Find where the given text appears and provide that cell's center as [X, Y] coordinate. 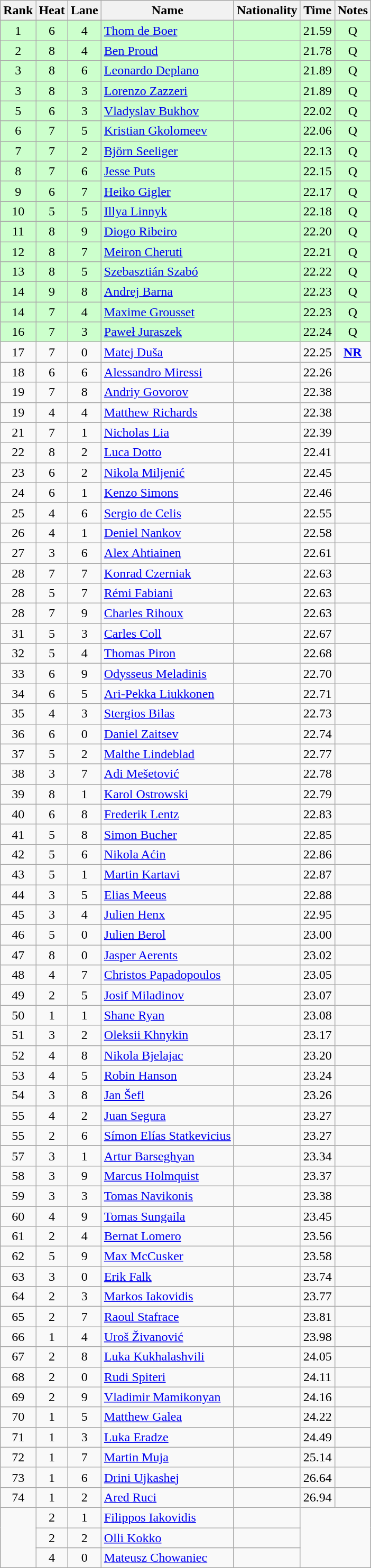
57 [18, 1156]
22.20 [317, 231]
Josif Miladinov [167, 995]
Oleksii Khnykin [167, 1035]
Rank [18, 11]
23.07 [317, 995]
21 [18, 432]
22.83 [317, 814]
61 [18, 1236]
43 [18, 874]
22.15 [317, 171]
Tomas Sungaila [167, 1216]
22.70 [317, 674]
46 [18, 935]
22.55 [317, 513]
62 [18, 1257]
67 [18, 1357]
23.02 [317, 955]
Christos Papadopoulos [167, 975]
22.41 [317, 452]
Martin Muja [167, 1457]
12 [18, 252]
Andrej Barna [167, 292]
35 [18, 714]
Meiron Cheruti [167, 252]
22.46 [317, 493]
10 [18, 211]
53 [18, 1075]
23.58 [317, 1257]
Jan Šefl [167, 1095]
NR [353, 352]
23.26 [317, 1095]
26.94 [317, 1497]
34 [18, 694]
Notes [353, 11]
Heiko Gigler [167, 191]
66 [18, 1337]
26 [18, 533]
Thom de Boer [167, 31]
Maxime Grousset [167, 312]
Rémi Fabiani [167, 593]
Lane [85, 11]
Thomas Piron [167, 654]
Szebasztián Szabó [167, 272]
24 [18, 493]
Diogo Ribeiro [167, 231]
22.02 [317, 111]
23.00 [317, 935]
Luca Dotto [167, 452]
Julien Henx [167, 915]
13 [18, 272]
42 [18, 854]
22.95 [317, 915]
41 [18, 834]
22.25 [317, 352]
Marcus Holmquist [167, 1176]
Kenzo Simons [167, 493]
52 [18, 1055]
26.64 [317, 1477]
71 [18, 1437]
33 [18, 674]
22.58 [317, 533]
22.39 [317, 432]
11 [18, 231]
Jasper Aerents [167, 955]
24.11 [317, 1377]
70 [18, 1417]
Matej Duša [167, 352]
Luka Kukhalashvili [167, 1357]
Simon Bucher [167, 834]
44 [18, 895]
65 [18, 1317]
23.37 [317, 1176]
Artur Barseghyan [167, 1156]
Rudi Spiteri [167, 1377]
Vladyslav Bukhov [167, 111]
22.17 [317, 191]
50 [18, 1015]
18 [18, 372]
Matthew Galea [167, 1417]
Alex Ahtiainen [167, 553]
Lorenzo Zazzeri [167, 91]
22.78 [317, 774]
23.45 [317, 1216]
22.13 [317, 151]
Juan Segura [167, 1116]
23.17 [317, 1035]
Uroš Živanović [167, 1337]
23.38 [317, 1196]
Markos Iakovidis [167, 1297]
22.85 [317, 834]
48 [18, 975]
27 [18, 553]
69 [18, 1397]
Tomas Navikonis [167, 1196]
Vladimir Mamikonyan [167, 1397]
22 [18, 452]
Name [167, 11]
54 [18, 1095]
Ari-Pekka Liukkonen [167, 694]
Shane Ryan [167, 1015]
Robin Hanson [167, 1075]
31 [18, 634]
23.77 [317, 1297]
Odysseus Meladinis [167, 674]
22.77 [317, 754]
Adi Mešetović [167, 774]
16 [18, 332]
Karol Ostrowski [167, 794]
22.68 [317, 654]
Luka Eradze [167, 1437]
22.88 [317, 895]
74 [18, 1497]
Kristian Gkolomeev [167, 131]
60 [18, 1216]
Alessandro Miressi [167, 372]
21.78 [317, 51]
25.14 [317, 1457]
Illya Linnyk [167, 211]
22.26 [317, 372]
51 [18, 1035]
59 [18, 1196]
Carles Coll [167, 634]
22.79 [317, 794]
22.67 [317, 634]
Ared Ruci [167, 1497]
22.22 [317, 272]
23.08 [317, 1015]
24.22 [317, 1417]
23.98 [317, 1337]
64 [18, 1297]
37 [18, 754]
Julien Berol [167, 935]
Raoul Stafrace [167, 1317]
Ben Proud [167, 51]
24.16 [317, 1397]
22.45 [317, 473]
36 [18, 734]
Nikola Aćin [167, 854]
Elias Meeus [167, 895]
17 [18, 352]
Malthe Lindeblad [167, 754]
32 [18, 654]
24.05 [317, 1357]
22.21 [317, 252]
25 [18, 513]
23 [18, 473]
72 [18, 1457]
Björn Seeliger [167, 151]
Sergio de Celis [167, 513]
Drini Ujkashej [167, 1477]
Filippos Iakovidis [167, 1517]
Matthew Richards [167, 412]
Nikola Miljenić [167, 473]
23.74 [317, 1277]
Paweł Juraszek [167, 332]
Max McCusker [167, 1257]
Olli Kokko [167, 1538]
22.06 [317, 131]
Deniel Nankov [167, 533]
Time [317, 11]
23.56 [317, 1236]
Frederik Lentz [167, 814]
Daniel Zaitsev [167, 734]
Bernat Lomero [167, 1236]
22.87 [317, 874]
Konrad Czerniak [167, 573]
47 [18, 955]
68 [18, 1377]
22.73 [317, 714]
49 [18, 995]
73 [18, 1477]
Nikola Bjelajac [167, 1055]
Jesse Puts [167, 171]
Martin Kartavi [167, 874]
23.81 [317, 1317]
22.24 [317, 332]
Charles Rihoux [167, 613]
Nicholas Lia [167, 432]
Erik Falk [167, 1277]
58 [18, 1176]
38 [18, 774]
40 [18, 814]
22.74 [317, 734]
Nationality [267, 11]
21.59 [317, 31]
22.86 [317, 854]
Andriy Govorov [167, 392]
63 [18, 1277]
24.49 [317, 1437]
Leonardo Deplano [167, 71]
Heat [52, 11]
23.24 [317, 1075]
23.05 [317, 975]
Símon Elías Statkevicius [167, 1136]
39 [18, 794]
23.20 [317, 1055]
22.71 [317, 694]
45 [18, 915]
22.18 [317, 211]
Mateusz Chowaniec [167, 1558]
22.61 [317, 553]
23.34 [317, 1156]
Stergios Bilas [167, 714]
